Capture the cell that displays the provided text and extract its (x, y) central coordinate. 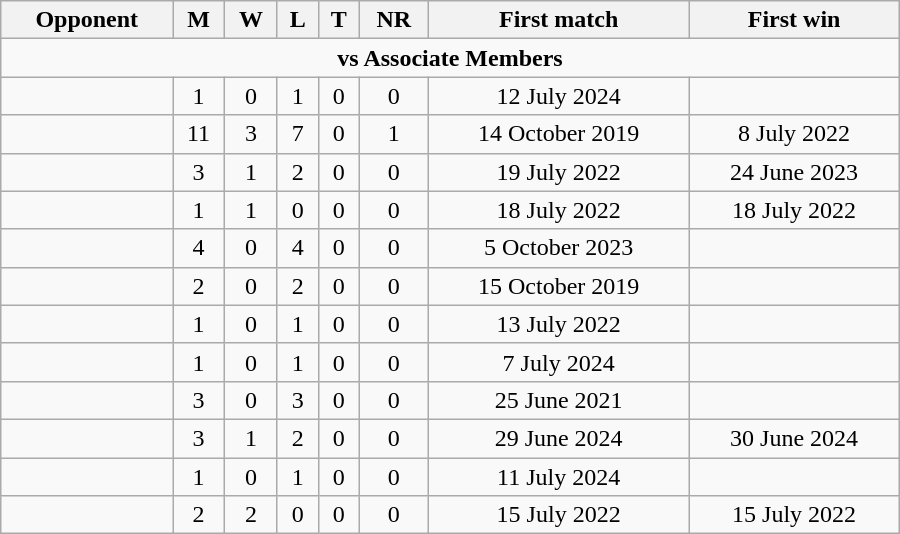
7 July 2024 (558, 362)
11 (199, 134)
8 July 2022 (794, 134)
M (199, 20)
7 (298, 134)
30 June 2024 (794, 438)
19 July 2022 (558, 172)
25 June 2021 (558, 400)
Opponent (87, 20)
5 October 2023 (558, 248)
W (250, 20)
vs Associate Members (450, 58)
15 October 2019 (558, 286)
29 June 2024 (558, 438)
13 July 2022 (558, 324)
NR (394, 20)
14 October 2019 (558, 134)
First match (558, 20)
11 July 2024 (558, 477)
24 June 2023 (794, 172)
T (338, 20)
12 July 2024 (558, 96)
L (298, 20)
First win (794, 20)
